Extract the (x, y) coordinate from the center of the cell holding the provided text.  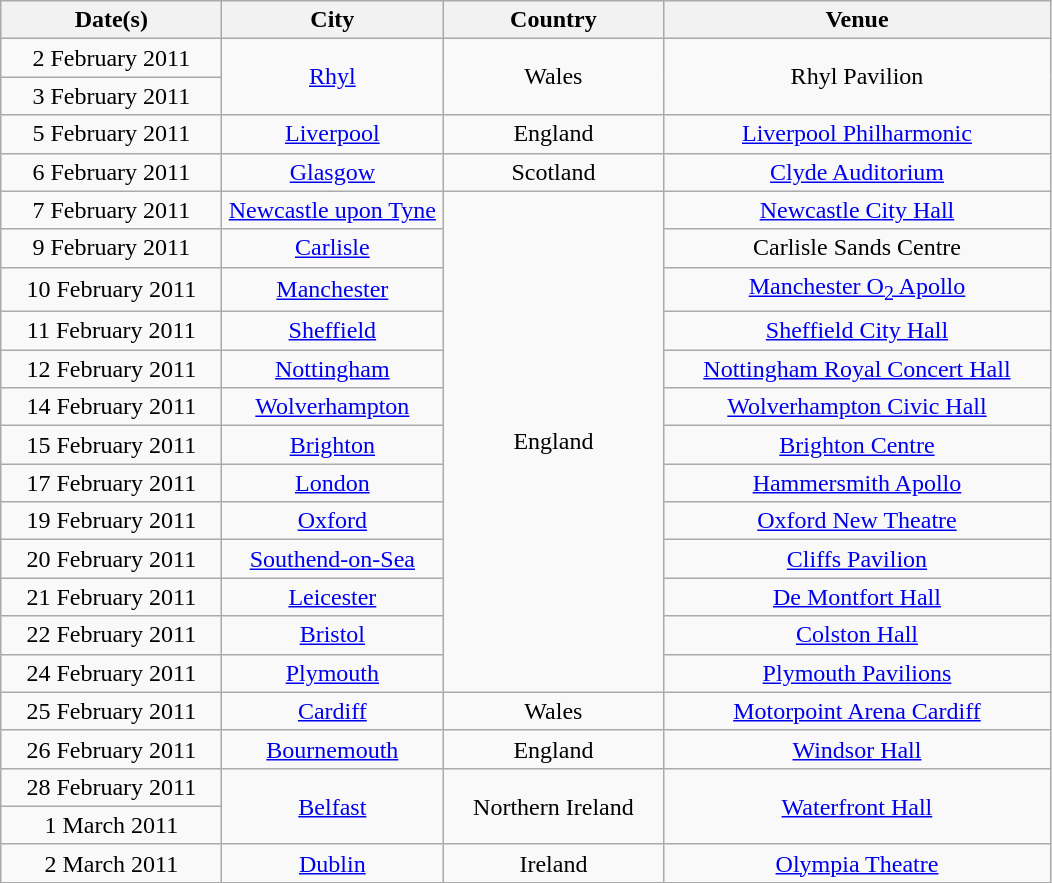
Northern Ireland (554, 806)
Sheffield (332, 331)
21 February 2011 (112, 597)
Windsor Hall (857, 749)
10 February 2011 (112, 289)
15 February 2011 (112, 445)
Colston Hall (857, 635)
Oxford New Theatre (857, 521)
Motorpoint Arena Cardiff (857, 711)
De Montfort Hall (857, 597)
Liverpool Philharmonic (857, 134)
7 February 2011 (112, 210)
Manchester O2 Apollo (857, 289)
Wolverhampton Civic Hall (857, 407)
Manchester (332, 289)
Clyde Auditorium (857, 172)
Country (554, 20)
Belfast (332, 806)
2 March 2011 (112, 863)
Waterfront Hall (857, 806)
3 February 2011 (112, 96)
Brighton Centre (857, 445)
14 February 2011 (112, 407)
Olympia Theatre (857, 863)
22 February 2011 (112, 635)
11 February 2011 (112, 331)
5 February 2011 (112, 134)
1 March 2011 (112, 825)
Cardiff (332, 711)
Wolverhampton (332, 407)
24 February 2011 (112, 673)
6 February 2011 (112, 172)
Glasgow (332, 172)
Liverpool (332, 134)
Dublin (332, 863)
Nottingham Royal Concert Hall (857, 369)
Leicester (332, 597)
Rhyl Pavilion (857, 77)
Nottingham (332, 369)
25 February 2011 (112, 711)
Rhyl (332, 77)
Plymouth (332, 673)
Bournemouth (332, 749)
Plymouth Pavilions (857, 673)
Hammersmith Apollo (857, 483)
Cliffs Pavilion (857, 559)
26 February 2011 (112, 749)
London (332, 483)
2 February 2011 (112, 58)
Newcastle City Hall (857, 210)
Bristol (332, 635)
Sheffield City Hall (857, 331)
20 February 2011 (112, 559)
28 February 2011 (112, 787)
Venue (857, 20)
Brighton (332, 445)
Oxford (332, 521)
Ireland (554, 863)
Carlisle Sands Centre (857, 248)
12 February 2011 (112, 369)
Scotland (554, 172)
9 February 2011 (112, 248)
City (332, 20)
19 February 2011 (112, 521)
Newcastle upon Tyne (332, 210)
17 February 2011 (112, 483)
Date(s) (112, 20)
Southend-on-Sea (332, 559)
Carlisle (332, 248)
